For the text-containing cell, return its midpoint in [X, Y] coordinate format. 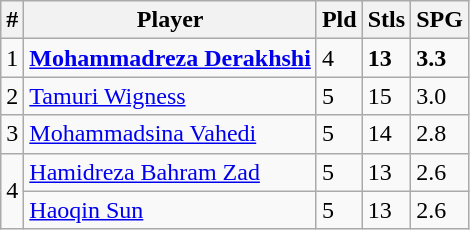
2.8 [440, 134]
14 [386, 134]
Player [170, 20]
Hamidreza Bahram Zad [170, 172]
3 [12, 134]
Pld [339, 20]
Mohammadreza Derakhshi [170, 58]
# [12, 20]
Mohammadsina Vahedi [170, 134]
Tamuri Wigness [170, 96]
Stls [386, 20]
3.0 [440, 96]
15 [386, 96]
SPG [440, 20]
3.3 [440, 58]
Haoqin Sun [170, 210]
1 [12, 58]
2 [12, 96]
